Search for the cell housing the specified text and yield its (x, y) center coordinate. 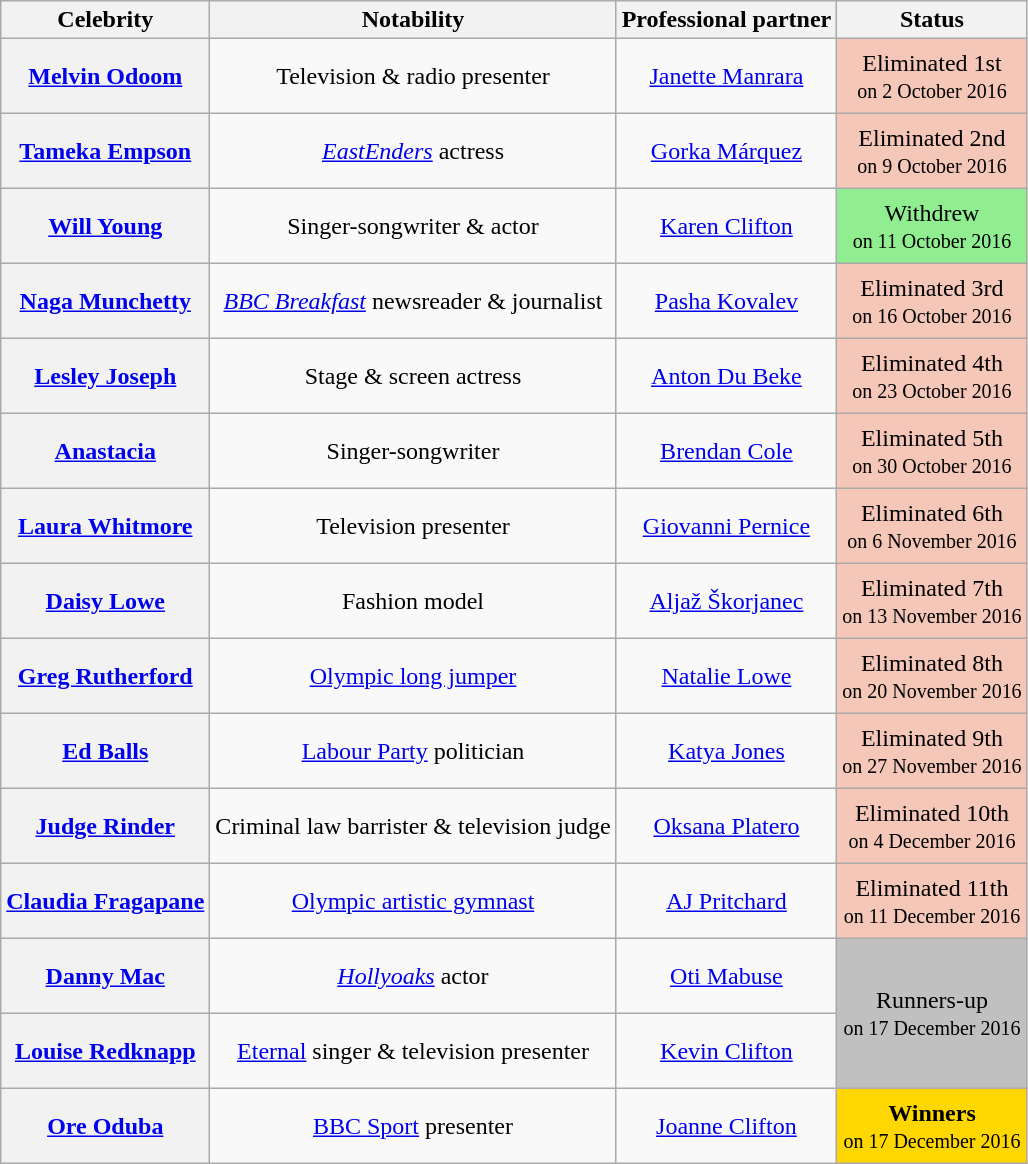
Winnerson 17 December 2016 (932, 1126)
Eliminated 9thon 27 November 2016 (932, 752)
Labour Party politician (413, 752)
Singer-songwriter & actor (413, 226)
Laura Whitmore (106, 526)
Kevin Clifton (726, 1052)
Oti Mabuse (726, 976)
Eliminated 8thon 20 November 2016 (932, 676)
Claudia Fragapane (106, 902)
Eliminated 2ndon 9 October 2016 (932, 152)
Eliminated 5thon 30 October 2016 (932, 452)
Eliminated 1ston 2 October 2016 (932, 76)
BBC Sport presenter (413, 1126)
Eliminated 10thon 4 December 2016 (932, 826)
Melvin Odoom (106, 76)
Louise Redknapp (106, 1052)
Eliminated 6thon 6 November 2016 (932, 526)
Eliminated 3rdon 16 October 2016 (932, 302)
AJ Pritchard (726, 902)
Stage & screen actress (413, 376)
Eliminated 7thon 13 November 2016 (932, 602)
Eliminated 11thon 11 December 2016 (932, 902)
Runners-upon 17 December 2016 (932, 1014)
Joanne Clifton (726, 1126)
Giovanni Pernice (726, 526)
Aljaž Škorjanec (726, 602)
Fashion model (413, 602)
Natalie Lowe (726, 676)
Will Young (106, 226)
Status (932, 20)
Professional partner (726, 20)
Olympic artistic gymnast (413, 902)
Naga Munchetty (106, 302)
Anastacia (106, 452)
Karen Clifton (726, 226)
BBC Breakfast newsreader & journalist (413, 302)
Hollyoaks actor (413, 976)
Lesley Joseph (106, 376)
Oksana Platero (726, 826)
Tameka Empson (106, 152)
Ore Oduba (106, 1126)
Withdrew on 11 October 2016 (932, 226)
Celebrity (106, 20)
Television & radio presenter (413, 76)
EastEnders actress (413, 152)
Anton Du Beke (726, 376)
Television presenter (413, 526)
Olympic long jumper (413, 676)
Singer-songwriter (413, 452)
Notability (413, 20)
Katya Jones (726, 752)
Gorka Márquez (726, 152)
Pasha Kovalev (726, 302)
Daisy Lowe (106, 602)
Janette Manrara (726, 76)
Brendan Cole (726, 452)
Danny Mac (106, 976)
Eliminated 4thon 23 October 2016 (932, 376)
Ed Balls (106, 752)
Judge Rinder (106, 826)
Criminal law barrister & television judge (413, 826)
Eternal singer & television presenter (413, 1052)
Greg Rutherford (106, 676)
